Provide the [x, y] coordinate of the cell's center where the given text is located.  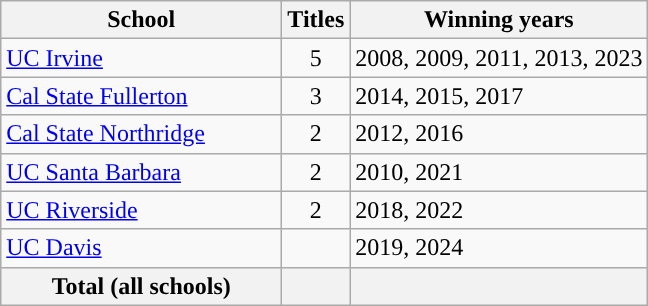
2008, 2009, 2011, 2013, 2023 [499, 58]
UC Riverside [142, 210]
3 [316, 96]
2019, 2024 [499, 248]
Winning years [499, 20]
UC Davis [142, 248]
2010, 2021 [499, 172]
Cal State Fullerton [142, 96]
5 [316, 58]
2012, 2016 [499, 134]
Total (all schools) [142, 286]
Cal State Northridge [142, 134]
UC Irvine [142, 58]
2018, 2022 [499, 210]
Titles [316, 20]
UC Santa Barbara [142, 172]
2014, 2015, 2017 [499, 96]
School [142, 20]
